Return the [x, y] coordinate for the center point of the cell that contains the specified text.  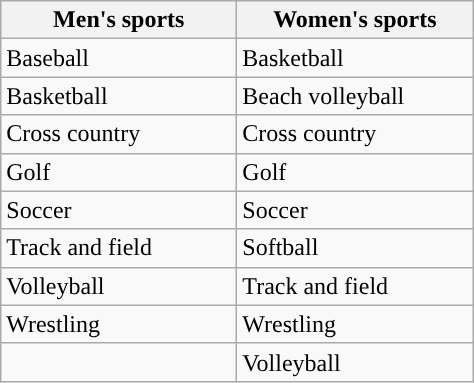
Men's sports [119, 20]
Beach volleyball [355, 96]
Softball [355, 248]
Women's sports [355, 20]
Baseball [119, 58]
